Output the (x, y) coordinate of the center of the cell containing the given text.  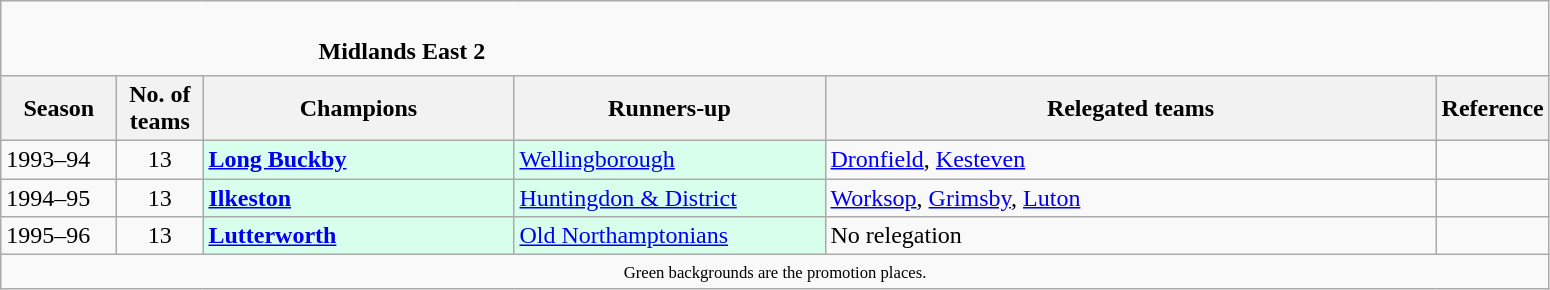
Champions (358, 108)
1994–95 (59, 197)
Season (59, 108)
1993–94 (59, 159)
Ilkeston (358, 197)
Old Northamptonians (670, 236)
No. of teams (160, 108)
Green backgrounds are the promotion places. (776, 272)
Huntingdon & District (670, 197)
Relegated teams (1130, 108)
Reference (1492, 108)
Worksop, Grimsby, Luton (1130, 197)
Dronfield, Kesteven (1130, 159)
Long Buckby (358, 159)
Wellingborough (670, 159)
Runners-up (670, 108)
1995–96 (59, 236)
Lutterworth (358, 236)
No relegation (1130, 236)
